Determine the [X, Y] coordinate at the center of the cell enclosing the given text.  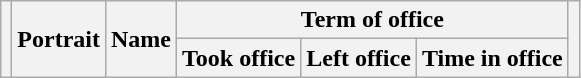
Name [140, 39]
Term of office [373, 20]
Took office [239, 58]
Left office [359, 58]
Time in office [492, 58]
Portrait [59, 39]
